Capture the cell that displays the provided text and extract its [X, Y] central coordinate. 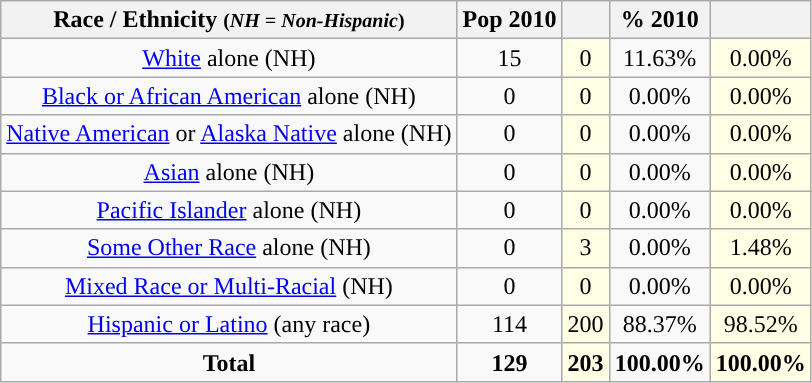
98.52% [760, 324]
Pop 2010 [510, 20]
200 [586, 324]
15 [510, 58]
White alone (NH) [229, 58]
129 [510, 362]
Total [229, 362]
3 [586, 248]
Native American or Alaska Native alone (NH) [229, 134]
Asian alone (NH) [229, 172]
114 [510, 324]
Hispanic or Latino (any race) [229, 324]
203 [586, 362]
Pacific Islander alone (NH) [229, 210]
Race / Ethnicity (NH = Non-Hispanic) [229, 20]
Some Other Race alone (NH) [229, 248]
1.48% [760, 248]
Mixed Race or Multi-Racial (NH) [229, 286]
88.37% [660, 324]
% 2010 [660, 20]
Black or African American alone (NH) [229, 96]
11.63% [660, 58]
